Provide the (X, Y) coordinate of the cell's center where the given text is located.  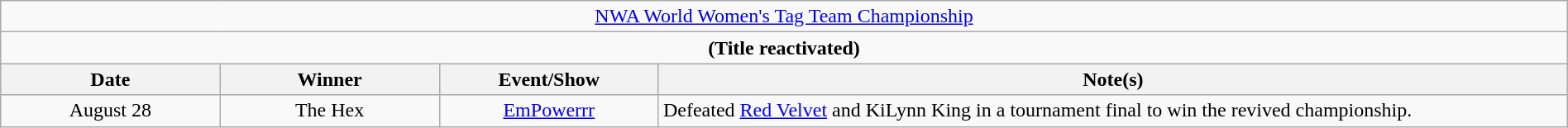
Defeated Red Velvet and KiLynn King in a tournament final to win the revived championship. (1113, 111)
The Hex (329, 111)
Winner (329, 79)
(Title reactivated) (784, 48)
August 28 (111, 111)
EmPowerrr (549, 111)
Date (111, 79)
Event/Show (549, 79)
NWA World Women's Tag Team Championship (784, 17)
Note(s) (1113, 79)
